Find where the given text appears and provide that cell's center as [x, y] coordinate. 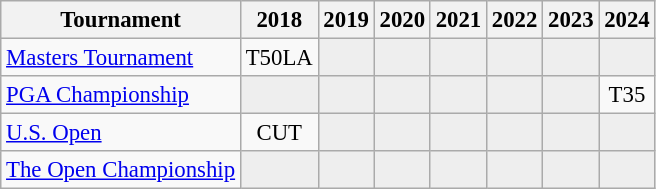
The Open Championship [121, 170]
Tournament [121, 20]
2019 [346, 20]
2018 [279, 20]
T35 [627, 95]
Masters Tournament [121, 58]
T50LA [279, 58]
2022 [515, 20]
2020 [402, 20]
2023 [571, 20]
PGA Championship [121, 95]
U.S. Open [121, 133]
2021 [458, 20]
CUT [279, 133]
2024 [627, 20]
